Locate the cell with the specified text and output its [X, Y] center coordinate. 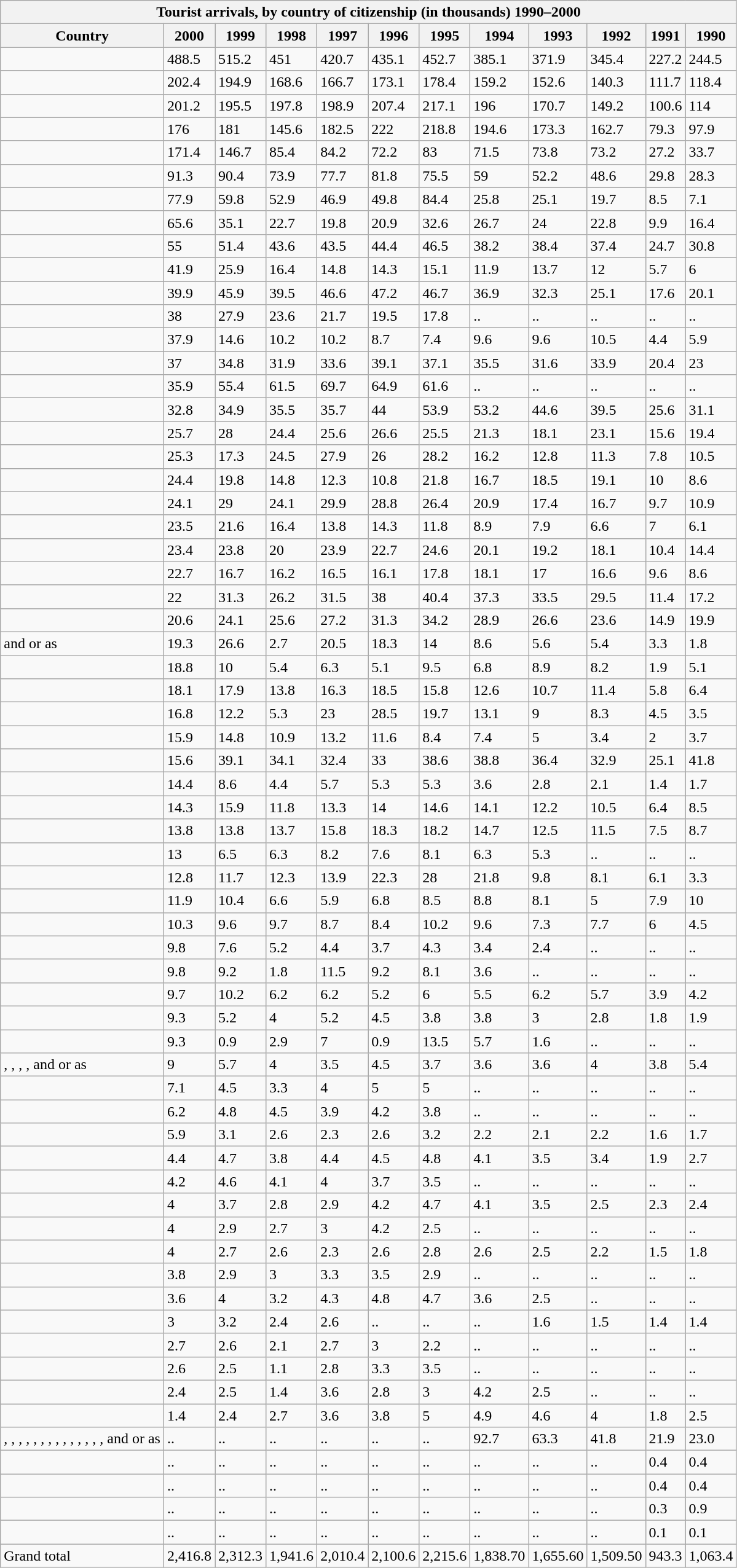
17.9 [241, 691]
52.9 [291, 199]
12.5 [558, 831]
173.1 [393, 82]
201.2 [189, 106]
1991 [665, 36]
145.6 [291, 129]
1995 [445, 36]
Tourist arrivals, by country of citizenship (in thousands) 1990–2000 [369, 12]
18.2 [445, 831]
23.5 [189, 527]
29.8 [665, 176]
197.8 [291, 106]
24.7 [665, 246]
8.8 [499, 901]
5.8 [665, 691]
17.4 [558, 503]
84.4 [445, 199]
222 [393, 129]
47.2 [393, 293]
1,941.6 [291, 1556]
23.9 [343, 550]
36.9 [499, 293]
36.4 [558, 761]
435.1 [393, 59]
38.6 [445, 761]
19.5 [393, 316]
207.4 [393, 106]
140.3 [616, 82]
and or as [82, 643]
23.1 [616, 433]
198.9 [343, 106]
11.3 [616, 457]
2,416.8 [189, 1556]
1994 [499, 36]
8.3 [616, 714]
43.6 [291, 246]
97.9 [711, 129]
81.8 [393, 176]
37.3 [499, 597]
92.7 [499, 1439]
0.3 [665, 1509]
162.7 [616, 129]
943.3 [665, 1556]
21.6 [241, 527]
34.8 [241, 363]
20.5 [343, 643]
33.7 [711, 152]
1,655.60 [558, 1556]
31.9 [291, 363]
44 [393, 410]
30.8 [711, 246]
13.5 [445, 1041]
55.4 [241, 386]
37 [189, 363]
176 [189, 129]
46.7 [445, 293]
17 [558, 573]
35.1 [241, 222]
51.4 [241, 246]
40.4 [445, 597]
41.9 [189, 269]
22 [189, 597]
168.6 [291, 82]
65.6 [189, 222]
26.2 [291, 597]
91.3 [189, 176]
75.5 [445, 176]
7.5 [665, 831]
146.7 [241, 152]
182.5 [343, 129]
10.8 [393, 480]
100.6 [665, 106]
159.2 [499, 82]
61.6 [445, 386]
46.6 [343, 293]
2 [665, 737]
14.7 [499, 831]
16.6 [616, 573]
1993 [558, 36]
20.4 [665, 363]
194.6 [499, 129]
53.2 [499, 410]
17.6 [665, 293]
25.8 [499, 199]
13.1 [499, 714]
35.9 [189, 386]
25.7 [189, 433]
202.4 [189, 82]
218.8 [445, 129]
15.1 [445, 269]
17.2 [711, 597]
28.9 [499, 620]
29 [241, 503]
420.7 [343, 59]
2,215.6 [445, 1556]
73.8 [558, 152]
33.5 [558, 597]
73.9 [291, 176]
52.2 [558, 176]
24.6 [445, 550]
25.3 [189, 457]
, , , , , , , , , , , , , , and or as [82, 1439]
28.3 [711, 176]
1.1 [291, 1368]
38.4 [558, 246]
85.4 [291, 152]
371.9 [558, 59]
111.7 [665, 82]
23.4 [189, 550]
38.2 [499, 246]
Grand total [82, 1556]
23.0 [711, 1439]
451 [291, 59]
7.3 [558, 924]
19.9 [711, 620]
16.5 [343, 573]
55 [189, 246]
12 [616, 269]
14.9 [665, 620]
1990 [711, 36]
28.5 [393, 714]
19.3 [189, 643]
61.5 [291, 386]
171.4 [189, 152]
20 [291, 550]
11.7 [241, 877]
22.8 [616, 222]
28.8 [393, 503]
24.5 [291, 457]
1,509.50 [616, 1556]
10.7 [558, 691]
72.2 [393, 152]
71.5 [499, 152]
53.9 [445, 410]
166.7 [343, 82]
84.2 [343, 152]
33 [393, 761]
25.5 [445, 433]
149.2 [616, 106]
7.8 [665, 457]
64.9 [393, 386]
227.2 [665, 59]
9.5 [445, 667]
5.5 [499, 994]
21.3 [499, 433]
, , , , and or as [82, 1065]
34.2 [445, 620]
10.3 [189, 924]
244.5 [711, 59]
26 [393, 457]
32.4 [343, 761]
26.7 [499, 222]
1992 [616, 36]
152.6 [558, 82]
59 [499, 176]
13.2 [343, 737]
195.5 [241, 106]
79.3 [665, 129]
452.7 [445, 59]
44.4 [393, 246]
29.9 [343, 503]
18.8 [189, 667]
34.1 [291, 761]
21.9 [665, 1439]
31.6 [558, 363]
2,010.4 [343, 1556]
21.7 [343, 316]
6.5 [241, 854]
63.3 [558, 1439]
39.9 [189, 293]
2,100.6 [393, 1556]
16.1 [393, 573]
46.9 [343, 199]
37.1 [445, 363]
1,838.70 [499, 1556]
32.8 [189, 410]
7.7 [616, 924]
33.6 [343, 363]
2,312.3 [241, 1556]
32.3 [558, 293]
24 [558, 222]
69.7 [343, 386]
217.1 [445, 106]
13 [189, 854]
43.5 [343, 246]
1999 [241, 36]
1,063.4 [711, 1556]
19.4 [711, 433]
2000 [189, 36]
48.6 [616, 176]
33.9 [616, 363]
31.5 [343, 597]
9.9 [665, 222]
49.8 [393, 199]
77.7 [343, 176]
37.9 [189, 340]
1998 [291, 36]
385.1 [499, 59]
114 [711, 106]
178.4 [445, 82]
3.1 [241, 1135]
29.5 [616, 597]
35.7 [343, 410]
25.9 [241, 269]
181 [241, 129]
Country [82, 36]
5.6 [558, 643]
19.1 [616, 480]
83 [445, 152]
37.4 [616, 246]
90.4 [241, 176]
34.9 [241, 410]
16.8 [189, 714]
196 [499, 106]
73.2 [616, 152]
11.6 [393, 737]
32.6 [445, 222]
173.3 [558, 129]
32.9 [616, 761]
1997 [343, 36]
46.5 [445, 246]
23.8 [241, 550]
13.3 [343, 807]
4.9 [499, 1415]
515.2 [241, 59]
170.7 [558, 106]
488.5 [189, 59]
77.9 [189, 199]
28.2 [445, 457]
13.9 [343, 877]
19.2 [558, 550]
12.6 [499, 691]
194.9 [241, 82]
17.3 [241, 457]
22.3 [393, 877]
26.4 [445, 503]
45.9 [241, 293]
118.4 [711, 82]
345.4 [616, 59]
31.1 [711, 410]
38.8 [499, 761]
16.3 [343, 691]
14.1 [499, 807]
1996 [393, 36]
59.8 [241, 199]
20.6 [189, 620]
44.6 [558, 410]
